Pinpoint the cell where the given text exists, returning its (X, Y) midpoint coordinate. 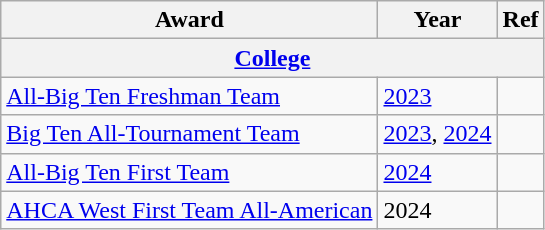
All-Big Ten First Team (190, 172)
Ref (520, 20)
Award (190, 20)
College (272, 58)
Big Ten All-Tournament Team (190, 134)
2023 (438, 96)
Year (438, 20)
All-Big Ten Freshman Team (190, 96)
AHCA West First Team All-American (190, 210)
2023, 2024 (438, 134)
